Extract the [x, y] coordinate from the center of the cell holding the provided text.  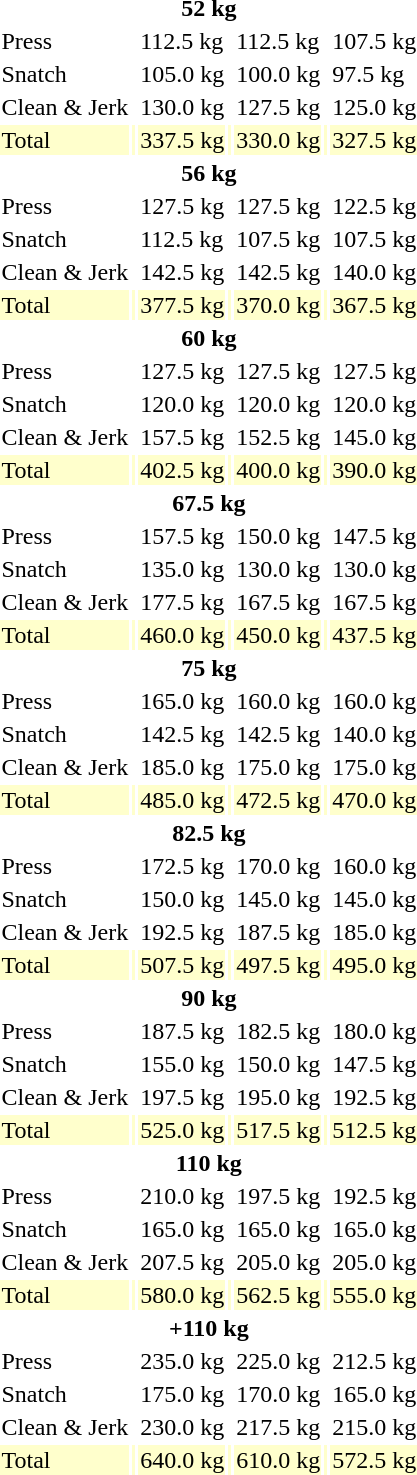
155.0 kg [182, 1064]
205.0 kg [278, 1262]
152.5 kg [278, 437]
507.5 kg [182, 965]
402.5 kg [182, 470]
172.5 kg [182, 866]
485.0 kg [182, 800]
640.0 kg [182, 1460]
195.0 kg [278, 1097]
400.0 kg [278, 470]
562.5 kg [278, 1295]
337.5 kg [182, 140]
580.0 kg [182, 1295]
167.5 kg [278, 602]
100.0 kg [278, 74]
525.0 kg [182, 1130]
105.0 kg [182, 74]
135.0 kg [182, 569]
330.0 kg [278, 140]
217.5 kg [278, 1427]
145.0 kg [278, 899]
497.5 kg [278, 965]
610.0 kg [278, 1460]
225.0 kg [278, 1361]
472.5 kg [278, 800]
207.5 kg [182, 1262]
377.5 kg [182, 305]
230.0 kg [182, 1427]
235.0 kg [182, 1361]
370.0 kg [278, 305]
107.5 kg [278, 239]
160.0 kg [278, 701]
192.5 kg [182, 932]
460.0 kg [182, 635]
182.5 kg [278, 1031]
185.0 kg [182, 767]
177.5 kg [182, 602]
517.5 kg [278, 1130]
210.0 kg [182, 1196]
450.0 kg [278, 635]
